Search for the cell housing the specified text and yield its (x, y) center coordinate. 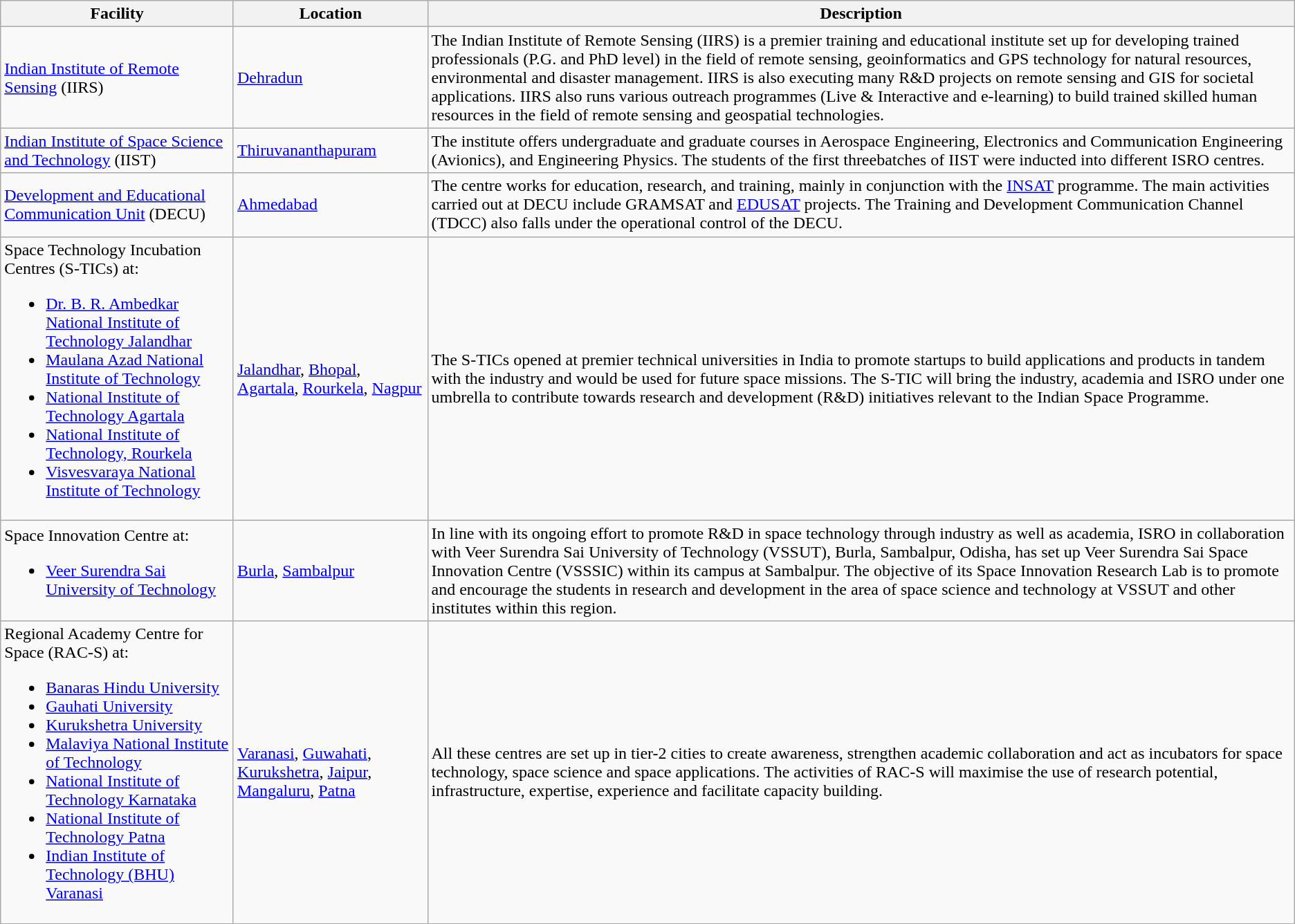
Indian Institute of Space Science and Technology (IIST) (118, 151)
Indian Institute of Remote Sensing (IIRS) (118, 77)
Description (861, 14)
Space Innovation Centre at:Veer Surendra Sai University of Technology (118, 571)
Varanasi, Guwahati, Kurukshetra, Jaipur, Mangaluru, Patna (331, 772)
Jalandhar, Bhopal, Agartala, Rourkela, Nagpur (331, 378)
Dehradun (331, 77)
Thiruvananthapuram (331, 151)
Development and Educational Communication Unit (DECU) (118, 205)
Burla, Sambalpur (331, 571)
Facility (118, 14)
Location (331, 14)
Ahmedabad (331, 205)
